From the cell containing the given text, extract its center point as (X, Y) coordinate. 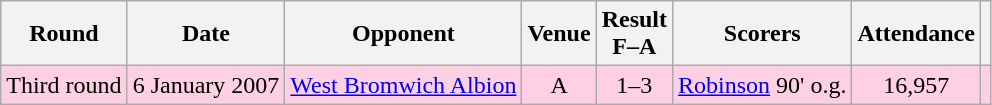
16,957 (916, 85)
Venue (559, 34)
West Bromwich Albion (404, 85)
1–3 (634, 85)
Attendance (916, 34)
Third round (64, 85)
ResultF–A (634, 34)
Round (64, 34)
Scorers (762, 34)
A (559, 85)
Date (206, 34)
6 January 2007 (206, 85)
Robinson 90' o.g. (762, 85)
Opponent (404, 34)
